For the text-containing cell, return its midpoint in (X, Y) coordinate format. 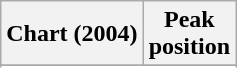
Chart (2004) (72, 34)
Peakposition (189, 34)
